For the text-containing cell, return its midpoint in [X, Y] coordinate format. 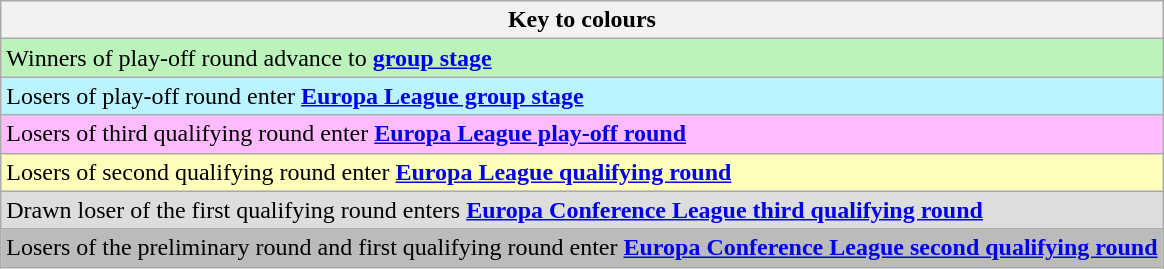
Key to colours [582, 20]
Losers of the preliminary round and first qualifying round enter Europa Conference League second qualifying round [582, 248]
Drawn loser of the first qualifying round enters Europa Conference League third qualifying round [582, 210]
Winners of play-off round advance to group stage [582, 58]
Losers of play-off round enter Europa League group stage [582, 96]
Losers of second qualifying round enter Europa League qualifying round [582, 172]
Losers of third qualifying round enter Europa League play-off round [582, 134]
